Extract the (x, y) coordinate from the center of the cell holding the provided text.  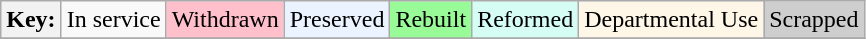
Departmental Use (672, 20)
Withdrawn (225, 20)
Preserved (337, 20)
Reformed (526, 20)
In service (114, 20)
Scrapped (814, 20)
Key: (31, 20)
Rebuilt (431, 20)
